Return (x, y) of the center of cell containing provided text 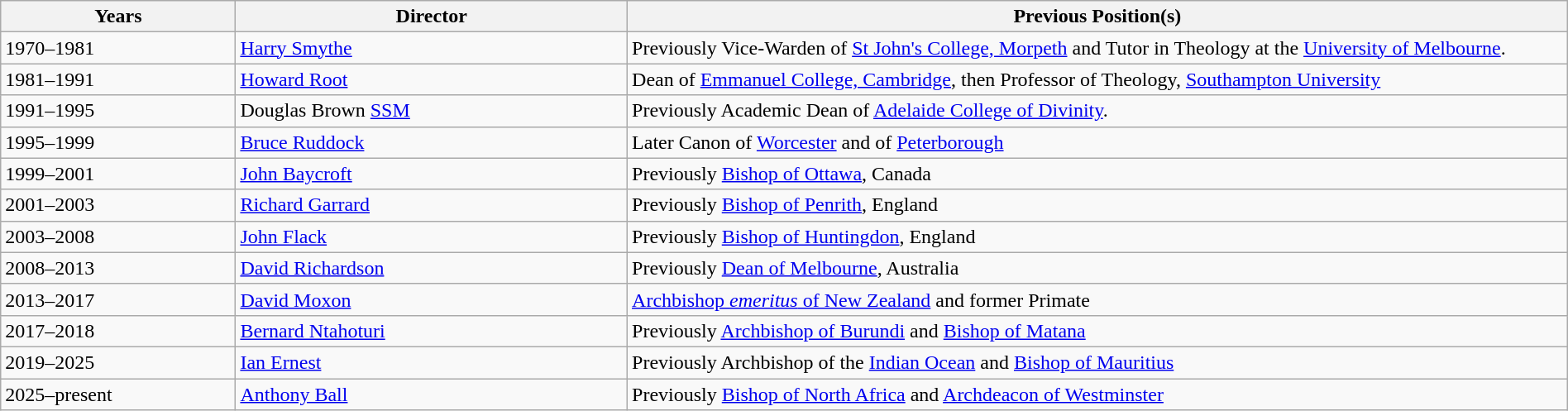
Years (118, 17)
John Baycroft (432, 174)
Douglas Brown SSM (432, 111)
Previous Position(s) (1098, 17)
Previously Bishop of Penrith, England (1098, 205)
Previously Dean of Melbourne, Australia (1098, 268)
Dean of Emmanuel College, Cambridge, then Professor of Theology, Southampton University (1098, 79)
Later Canon of Worcester and of Peterborough (1098, 142)
2013–2017 (118, 299)
Previously Bishop of Huntingdon, England (1098, 237)
1999–2001 (118, 174)
Ian Ernest (432, 362)
1991–1995 (118, 111)
Richard Garrard (432, 205)
Archbishop emeritus of New Zealand and former Primate (1098, 299)
2003–2008 (118, 237)
Previously Bishop of North Africa and Archdeacon of Westminster (1098, 394)
2008–2013 (118, 268)
Previously Vice-Warden of St John's College, Morpeth and Tutor in Theology at the University of Melbourne. (1098, 48)
Howard Root (432, 79)
1995–1999 (118, 142)
Anthony Ball (432, 394)
Previously Archbishop of Burundi and Bishop of Matana (1098, 331)
Director (432, 17)
Harry Smythe (432, 48)
2017–2018 (118, 331)
2001–2003 (118, 205)
John Flack (432, 237)
Bruce Ruddock (432, 142)
2025–present (118, 394)
1981–1991 (118, 79)
Bernard Ntahoturi (432, 331)
David Richardson (432, 268)
David Moxon (432, 299)
1970–1981 (118, 48)
Previously Archbishop of the Indian Ocean and Bishop of Mauritius (1098, 362)
Previously Academic Dean of Adelaide College of Divinity. (1098, 111)
Previously Bishop of Ottawa, Canada (1098, 174)
2019–2025 (118, 362)
